From the cell containing the given text, extract its center point as [x, y] coordinate. 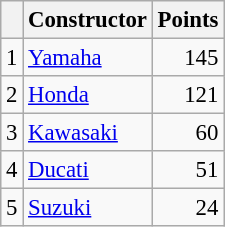
Yamaha [88, 58]
24 [188, 208]
Points [188, 20]
Constructor [88, 20]
3 [12, 133]
121 [188, 95]
51 [188, 170]
Suzuki [88, 208]
4 [12, 170]
Honda [88, 95]
60 [188, 133]
2 [12, 95]
145 [188, 58]
Ducati [88, 170]
5 [12, 208]
1 [12, 58]
Kawasaki [88, 133]
